Detect which cell encompasses the target text, then output its [x, y] center coordinate. 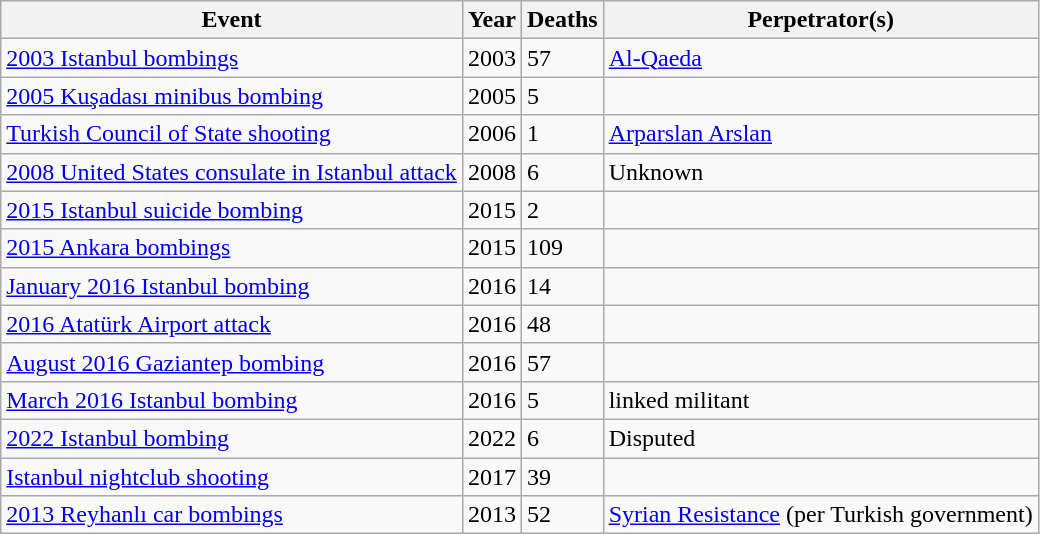
2008 United States consulate in Istanbul attack [232, 172]
January 2016 Istanbul bombing [232, 286]
linked militant [820, 400]
2013 Reyhanlı car bombings [232, 515]
Arparslan Arslan [820, 134]
39 [562, 477]
2013 [492, 515]
2003 [492, 58]
109 [562, 248]
2016 Atatürk Airport attack [232, 324]
2022 Istanbul bombing [232, 438]
Event [232, 20]
Syrian Resistance (per Turkish government) [820, 515]
March 2016 Istanbul bombing [232, 400]
Al-Qaeda [820, 58]
Deaths [562, 20]
2006 [492, 134]
Turkish Council of State shooting [232, 134]
Istanbul nightclub shooting [232, 477]
1 [562, 134]
2 [562, 210]
2005 [492, 96]
Disputed [820, 438]
Perpetrator(s) [820, 20]
2008 [492, 172]
Unknown [820, 172]
52 [562, 515]
2017 [492, 477]
14 [562, 286]
48 [562, 324]
2022 [492, 438]
Year [492, 20]
August 2016 Gaziantep bombing [232, 362]
2015 Istanbul suicide bombing [232, 210]
2005 Kuşadası minibus bombing [232, 96]
2003 Istanbul bombings [232, 58]
2015 Ankara bombings [232, 248]
